For the text-containing cell, return its midpoint in [x, y] coordinate format. 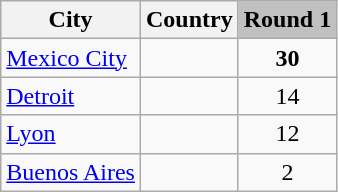
Round 1 [287, 20]
Mexico City [71, 58]
City [71, 20]
Buenos Aires [71, 172]
Country [189, 20]
Lyon [71, 134]
30 [287, 58]
14 [287, 96]
12 [287, 134]
Detroit [71, 96]
2 [287, 172]
